Provide the (X, Y) coordinate of the cell's center where the given text is located.  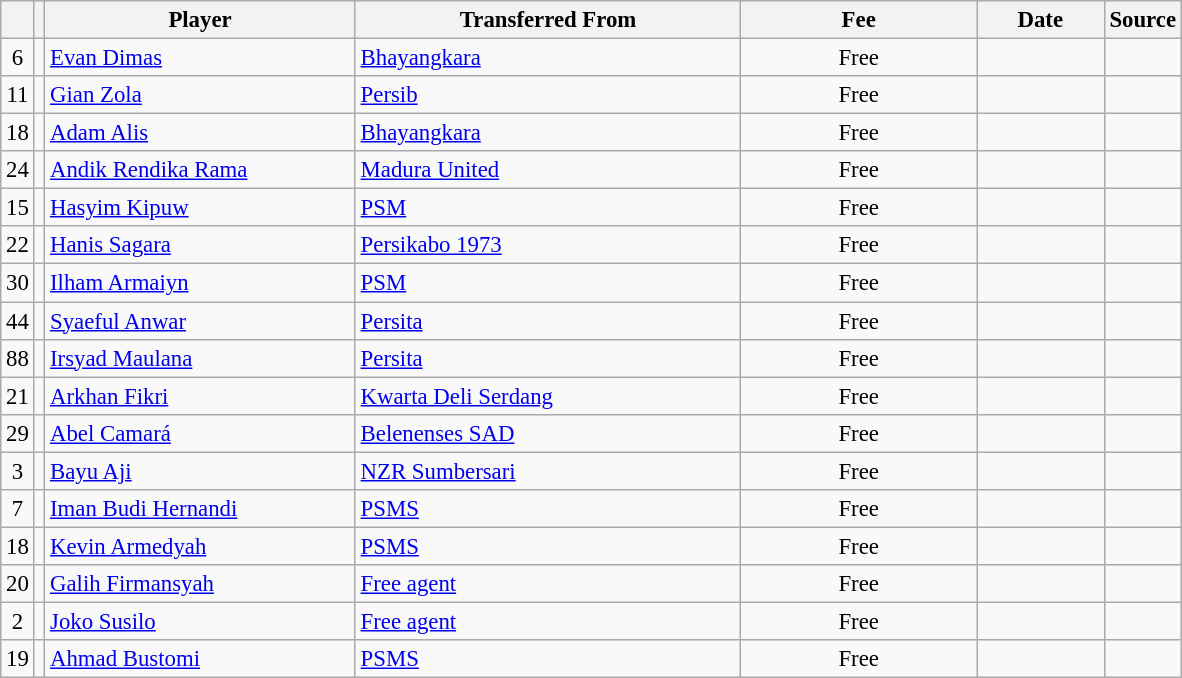
Ilham Armaiyn (200, 283)
Hanis Sagara (200, 245)
11 (18, 95)
Transferred From (548, 20)
2 (18, 621)
Player (200, 20)
21 (18, 396)
Persib (548, 95)
44 (18, 321)
Arkhan Fikri (200, 396)
Evan Dimas (200, 58)
6 (18, 58)
20 (18, 584)
Syaeful Anwar (200, 321)
Belenenses SAD (548, 433)
Bayu Aji (200, 471)
Persikabo 1973 (548, 245)
Ahmad Bustomi (200, 659)
Joko Susilo (200, 621)
Madura United (548, 170)
Abel Camará (200, 433)
29 (18, 433)
22 (18, 245)
Galih Firmansyah (200, 584)
Iman Budi Hernandi (200, 509)
Andik Rendika Rama (200, 170)
Hasyim Kipuw (200, 208)
Gian Zola (200, 95)
30 (18, 283)
Kevin Armedyah (200, 546)
3 (18, 471)
15 (18, 208)
24 (18, 170)
Fee (859, 20)
Adam Alis (200, 133)
88 (18, 358)
Kwarta Deli Serdang (548, 396)
Date (1040, 20)
NZR Sumbersari (548, 471)
19 (18, 659)
Source (1142, 20)
7 (18, 509)
Irsyad Maulana (200, 358)
